Return the (x, y) coordinate for the center point of the cell that contains the specified text.  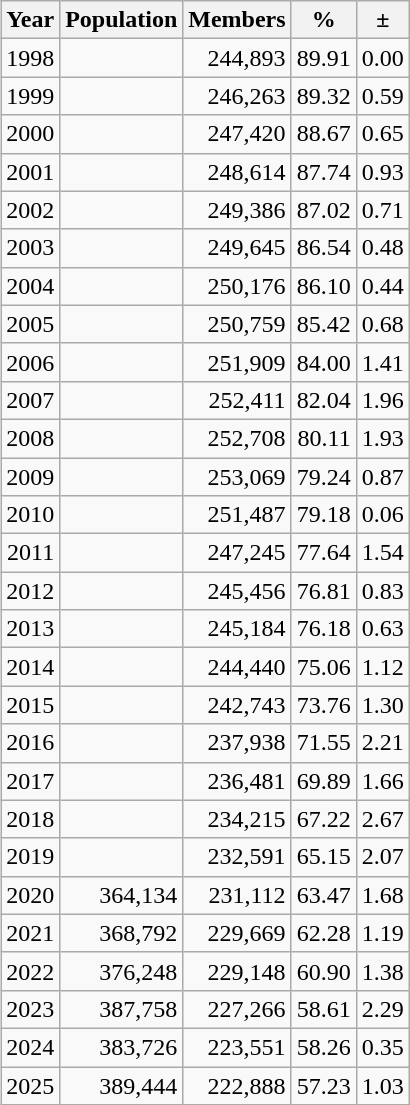
89.32 (324, 96)
0.63 (382, 629)
387,758 (122, 1009)
79.18 (324, 515)
0.87 (382, 477)
2.21 (382, 743)
84.00 (324, 362)
1.41 (382, 362)
2.67 (382, 819)
2014 (30, 667)
244,893 (237, 58)
383,726 (122, 1047)
249,386 (237, 210)
389,444 (122, 1085)
250,176 (237, 286)
2023 (30, 1009)
± (382, 20)
2016 (30, 743)
63.47 (324, 895)
237,938 (237, 743)
87.74 (324, 172)
2.29 (382, 1009)
2003 (30, 248)
0.00 (382, 58)
2012 (30, 591)
2022 (30, 971)
67.22 (324, 819)
376,248 (122, 971)
231,112 (237, 895)
2006 (30, 362)
2002 (30, 210)
250,759 (237, 324)
69.89 (324, 781)
1.19 (382, 933)
2015 (30, 705)
249,645 (237, 248)
1.93 (382, 438)
2021 (30, 933)
234,215 (237, 819)
76.81 (324, 591)
2013 (30, 629)
364,134 (122, 895)
1.68 (382, 895)
65.15 (324, 857)
0.59 (382, 96)
242,743 (237, 705)
0.44 (382, 286)
253,069 (237, 477)
247,420 (237, 134)
2009 (30, 477)
2005 (30, 324)
Population (122, 20)
232,591 (237, 857)
247,245 (237, 553)
251,487 (237, 515)
1.03 (382, 1085)
248,614 (237, 172)
58.61 (324, 1009)
251,909 (237, 362)
2011 (30, 553)
2017 (30, 781)
Year (30, 20)
246,263 (237, 96)
0.35 (382, 1047)
2018 (30, 819)
1.66 (382, 781)
0.06 (382, 515)
245,184 (237, 629)
80.11 (324, 438)
62.28 (324, 933)
222,888 (237, 1085)
71.55 (324, 743)
1.54 (382, 553)
85.42 (324, 324)
2025 (30, 1085)
0.65 (382, 134)
2008 (30, 438)
2007 (30, 400)
245,456 (237, 591)
79.24 (324, 477)
2000 (30, 134)
1999 (30, 96)
368,792 (122, 933)
87.02 (324, 210)
223,551 (237, 1047)
76.18 (324, 629)
2.07 (382, 857)
2004 (30, 286)
1.12 (382, 667)
77.64 (324, 553)
0.93 (382, 172)
73.76 (324, 705)
2024 (30, 1047)
57.23 (324, 1085)
60.90 (324, 971)
2019 (30, 857)
0.68 (382, 324)
86.10 (324, 286)
244,440 (237, 667)
2020 (30, 895)
252,708 (237, 438)
0.48 (382, 248)
252,411 (237, 400)
1.30 (382, 705)
2001 (30, 172)
86.54 (324, 248)
0.71 (382, 210)
75.06 (324, 667)
2010 (30, 515)
229,148 (237, 971)
236,481 (237, 781)
0.83 (382, 591)
82.04 (324, 400)
227,266 (237, 1009)
58.26 (324, 1047)
1.96 (382, 400)
88.67 (324, 134)
229,669 (237, 933)
Members (237, 20)
1.38 (382, 971)
89.91 (324, 58)
1998 (30, 58)
% (324, 20)
